Output the (X, Y) coordinate of the center of the cell containing the given text.  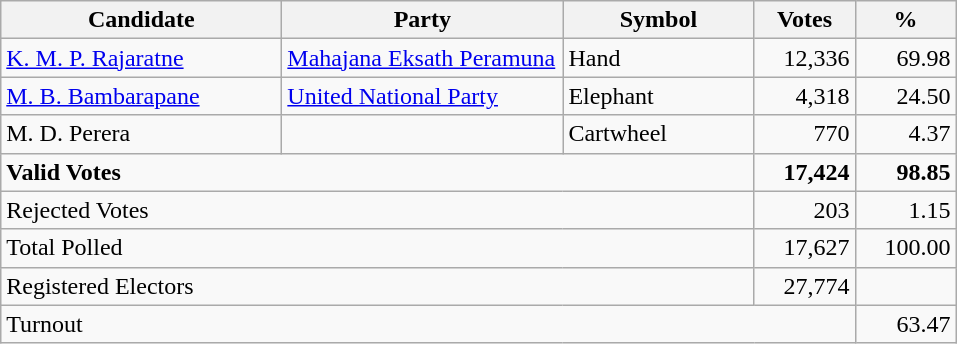
Total Polled (378, 248)
Elephant (658, 96)
Turnout (428, 324)
27,774 (804, 286)
98.85 (906, 172)
Cartwheel (658, 134)
4.37 (906, 134)
Hand (658, 58)
770 (804, 134)
63.47 (906, 324)
1.15 (906, 210)
K. M. P. Rajaratne (142, 58)
Votes (804, 20)
M. B. Bambarapane (142, 96)
Candidate (142, 20)
Party (422, 20)
69.98 (906, 58)
Valid Votes (378, 172)
17,424 (804, 172)
Mahajana Eksath Peramuna (422, 58)
Rejected Votes (378, 210)
100.00 (906, 248)
203 (804, 210)
17,627 (804, 248)
United National Party (422, 96)
24.50 (906, 96)
M. D. Perera (142, 134)
% (906, 20)
12,336 (804, 58)
4,318 (804, 96)
Symbol (658, 20)
Registered Electors (378, 286)
